From the cell containing the given text, extract its center point as (X, Y) coordinate. 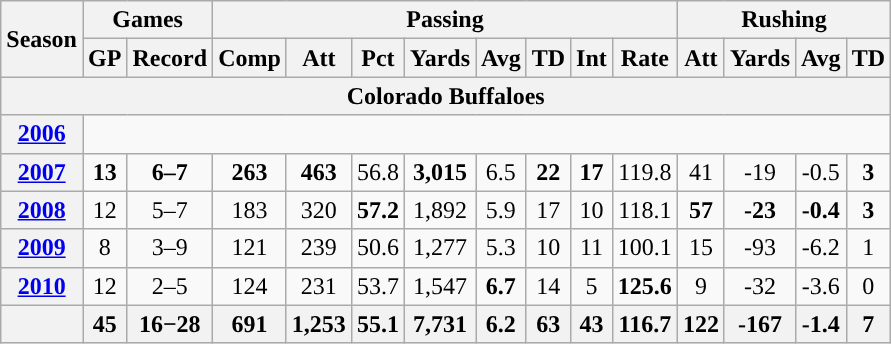
118.1 (644, 210)
2006 (42, 134)
-0.5 (822, 172)
100.1 (644, 248)
13 (104, 172)
56.8 (378, 172)
-32 (760, 286)
1,253 (318, 324)
125.6 (644, 286)
-6.2 (822, 248)
122 (700, 324)
45 (104, 324)
43 (592, 324)
2010 (42, 286)
0 (868, 286)
119.8 (644, 172)
2–5 (170, 286)
116.7 (644, 324)
183 (250, 210)
-93 (760, 248)
Rate (644, 58)
Comp (250, 58)
1,547 (440, 286)
2007 (42, 172)
263 (250, 172)
3,015 (440, 172)
6.7 (502, 286)
9 (700, 286)
239 (318, 248)
Colorado Buffaloes (446, 96)
-23 (760, 210)
Record (170, 58)
320 (318, 210)
7 (868, 324)
5–7 (170, 210)
11 (592, 248)
14 (548, 286)
-0.4 (822, 210)
-1.4 (822, 324)
5.3 (502, 248)
63 (548, 324)
2008 (42, 210)
5.9 (502, 210)
-3.6 (822, 286)
GP (104, 58)
8 (104, 248)
Rushing (784, 20)
5 (592, 286)
1,277 (440, 248)
Passing (446, 20)
231 (318, 286)
-167 (760, 324)
3–9 (170, 248)
57.2 (378, 210)
691 (250, 324)
6.5 (502, 172)
124 (250, 286)
41 (700, 172)
121 (250, 248)
50.6 (378, 248)
Season (42, 39)
Int (592, 58)
2009 (42, 248)
55.1 (378, 324)
7,731 (440, 324)
Pct (378, 58)
Games (147, 20)
22 (548, 172)
6.2 (502, 324)
6–7 (170, 172)
463 (318, 172)
1,892 (440, 210)
53.7 (378, 286)
57 (700, 210)
16−28 (170, 324)
15 (700, 248)
1 (868, 248)
-19 (760, 172)
